Detect which cell encompasses the target text, then output its (X, Y) center coordinate. 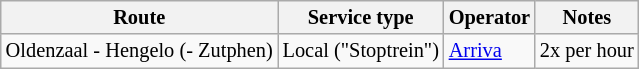
Arriva (490, 51)
Operator (490, 17)
Oldenzaal - Hengelo (- Zutphen) (140, 51)
Route (140, 17)
2x per hour (587, 51)
Service type (361, 17)
Local ("Stoptrein") (361, 51)
Notes (587, 17)
